Pinpoint the cell where the given text exists, returning its (X, Y) midpoint coordinate. 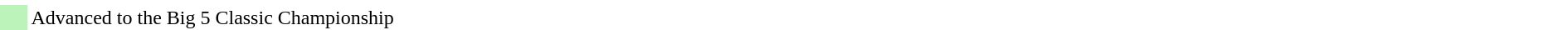
Advanced to the Big 5 Classic Championship (799, 17)
